Provide the [x, y] coordinate of the cell's center where the given text is located.  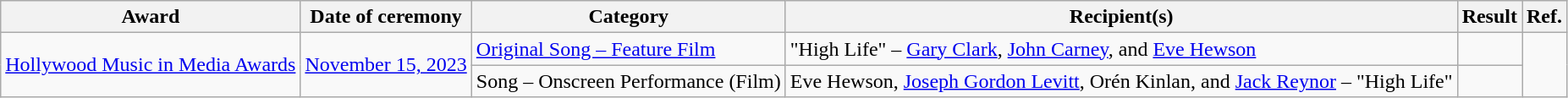
Eve Hewson, Joseph Gordon Levitt, Orén Kinlan, and Jack Reynor – "High Life" [1121, 81]
Song – Onscreen Performance (Film) [628, 81]
Ref. [1543, 17]
Category [628, 17]
Award [151, 17]
"High Life" – Gary Clark, John Carney, and Eve Hewson [1121, 49]
Recipient(s) [1121, 17]
Hollywood Music in Media Awards [151, 65]
Date of ceremony [386, 17]
November 15, 2023 [386, 65]
Original Song – Feature Film [628, 49]
Result [1489, 17]
